Pinpoint the cell where the given text exists, returning its [x, y] midpoint coordinate. 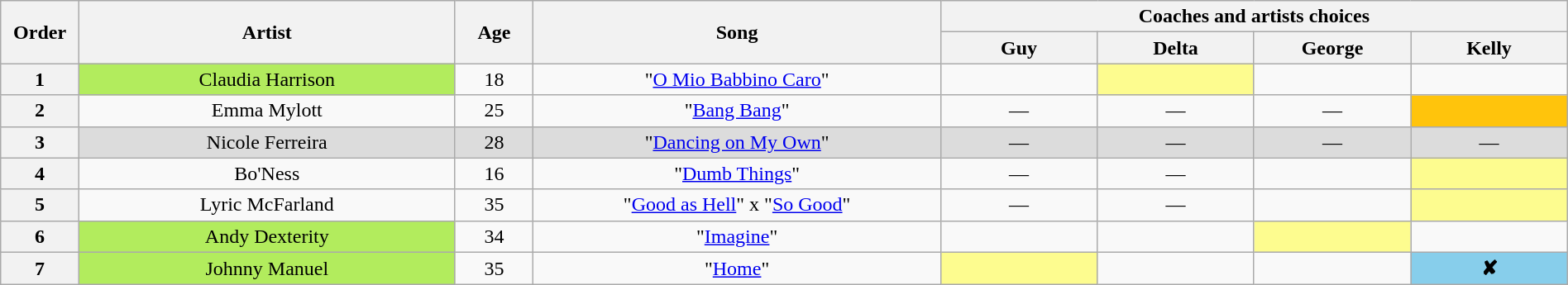
6 [40, 236]
Guy [1019, 48]
28 [495, 142]
Order [40, 32]
Kelly [1489, 48]
25 [495, 111]
Bo'Ness [266, 173]
"Dumb Things" [738, 173]
1 [40, 79]
4 [40, 173]
Delta [1176, 48]
34 [495, 236]
George [1331, 48]
"Home" [738, 268]
Artist [266, 32]
Claudia Harrison [266, 79]
"Bang Bang" [738, 111]
"O Mio Babbino Caro" [738, 79]
Andy Dexterity [266, 236]
18 [495, 79]
Emma Mylott [266, 111]
Age [495, 32]
Johnny Manuel [266, 268]
Coaches and artists choices [1254, 17]
3 [40, 142]
"Imagine" [738, 236]
Lyric McFarland [266, 205]
16 [495, 173]
✘ [1489, 268]
"Good as Hell" x "So Good" [738, 205]
2 [40, 111]
Nicole Ferreira [266, 142]
5 [40, 205]
Song [738, 32]
"Dancing on My Own" [738, 142]
7 [40, 268]
